Extract the (X, Y) coordinate from the center of the cell holding the provided text.  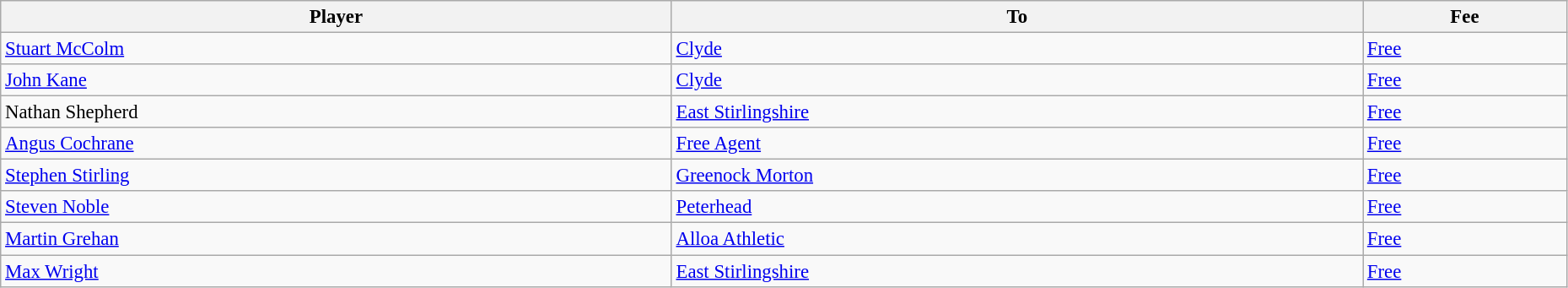
Max Wright (336, 271)
John Kane (336, 80)
Peterhead (1017, 207)
Greenock Morton (1017, 176)
Angus Cochrane (336, 144)
Steven Noble (336, 207)
Stephen Stirling (336, 176)
Free Agent (1017, 144)
Alloa Athletic (1017, 239)
Fee (1465, 17)
Nathan Shepherd (336, 112)
Player (336, 17)
Martin Grehan (336, 239)
Stuart McColm (336, 49)
To (1017, 17)
